Find where the given text appears and provide that cell's center as (X, Y) coordinate. 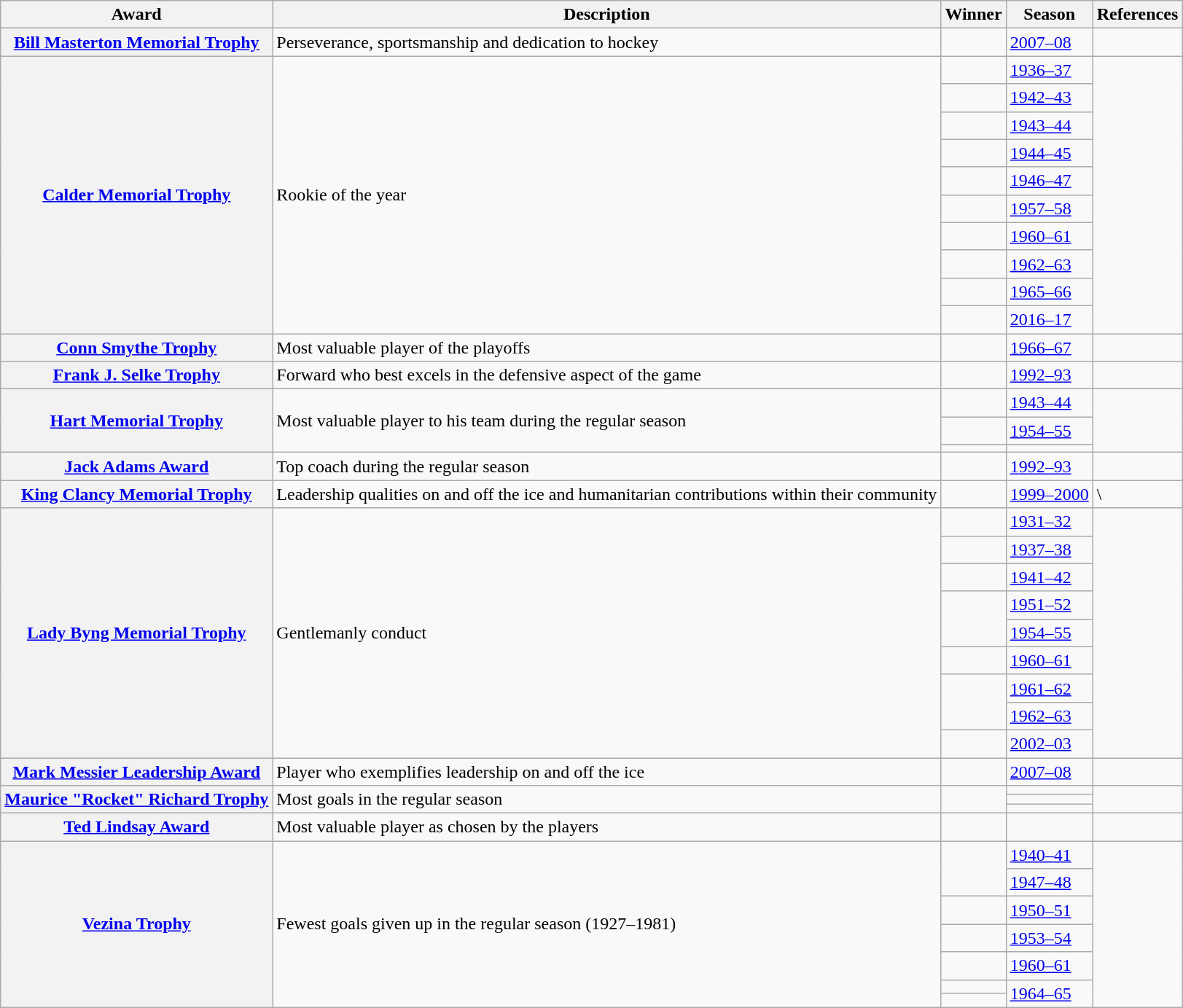
Ted Lindsay Award (137, 827)
Calder Memorial Trophy (137, 195)
Gentlemanly conduct (606, 633)
1950–51 (1050, 910)
1942–43 (1050, 98)
Maurice "Rocket" Richard Trophy (137, 800)
1953–54 (1050, 938)
1961–62 (1050, 688)
\ (1137, 494)
1931–32 (1050, 522)
Vezina Trophy (137, 924)
1999–2000 (1050, 494)
Lady Byng Memorial Trophy (137, 633)
Jack Adams Award (137, 466)
Conn Smythe Trophy (137, 348)
1957–58 (1050, 208)
Most valuable player to his team during the regular season (606, 421)
1940–41 (1050, 855)
Leadership qualities on and off the ice and humanitarian contributions within their community (606, 494)
Season (1050, 15)
1937–38 (1050, 550)
Fewest goals given up in the regular season (1927–1981) (606, 924)
Most goals in the regular season (606, 800)
Rookie of the year (606, 195)
Perseverance, sportsmanship and dedication to hockey (606, 42)
2002–03 (1050, 743)
Forward who best excels in the defensive aspect of the game (606, 375)
Description (606, 15)
Winner (974, 15)
1964–65 (1050, 993)
Most valuable player as chosen by the players (606, 827)
2016–17 (1050, 319)
Mark Messier Leadership Award (137, 772)
1944–45 (1050, 153)
Most valuable player of the playoffs (606, 348)
Frank J. Selke Trophy (137, 375)
1951–52 (1050, 605)
Top coach during the regular season (606, 466)
References (1137, 15)
Bill Masterton Memorial Trophy (137, 42)
1965–66 (1050, 292)
1966–67 (1050, 348)
1941–42 (1050, 577)
Player who exemplifies leadership on and off the ice (606, 772)
1946–47 (1050, 181)
King Clancy Memorial Trophy (137, 494)
1947–48 (1050, 883)
Award (137, 15)
Hart Memorial Trophy (137, 421)
1936–37 (1050, 70)
